Identify which cell holds the provided text, then report its [X, Y] central coordinate. 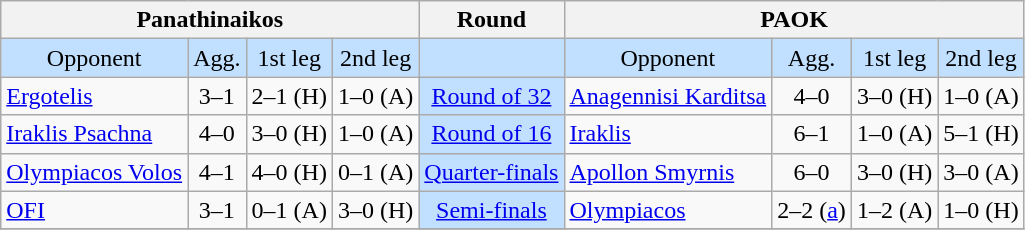
Semi-finals [492, 210]
3–0 (A) [981, 172]
Anagennisi Karditsa [668, 96]
Round of 16 [492, 134]
5–1 (H) [981, 134]
Iraklis [668, 134]
4–0 (H) [289, 172]
Round of 32 [492, 96]
OFI [94, 210]
Iraklis Psachna [94, 134]
6–0 [812, 172]
Quarter-finals [492, 172]
Apollon Smyrnis [668, 172]
6–1 [812, 134]
2–2 (a) [812, 210]
PAOK [794, 20]
4–1 [217, 172]
1–2 (A) [894, 210]
Panathinaikos [210, 20]
2–1 (H) [289, 96]
Round [492, 20]
Ergotelis [94, 96]
1–0 (H) [981, 210]
Olympiacos Volos [94, 172]
Olympiacos [668, 210]
